Return (X, Y) of the center of cell containing provided text 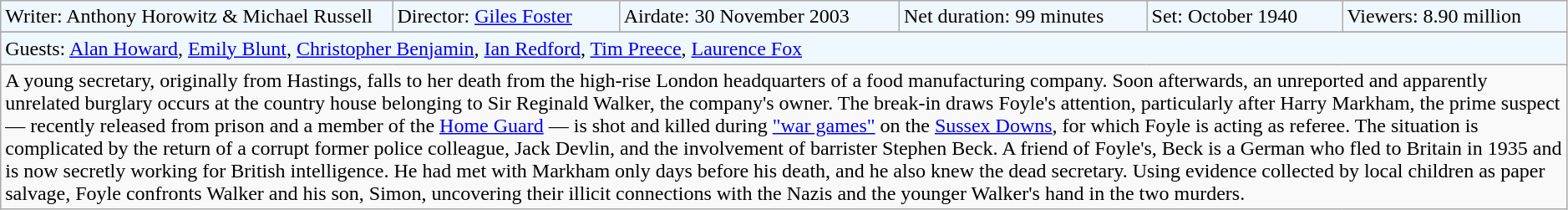
Set: October 1940 (1245, 17)
Guests: Alan Howard, Emily Blunt, Christopher Benjamin, Ian Redford, Tim Preece, Laurence Fox (784, 49)
Viewers: 8.90 million (1455, 17)
Net duration: 99 minutes (1022, 17)
Airdate: 30 November 2003 (759, 17)
Director: Giles Foster (506, 17)
Writer: Anthony Horowitz & Michael Russell (197, 17)
